For the text-containing cell, return its midpoint in [x, y] coordinate format. 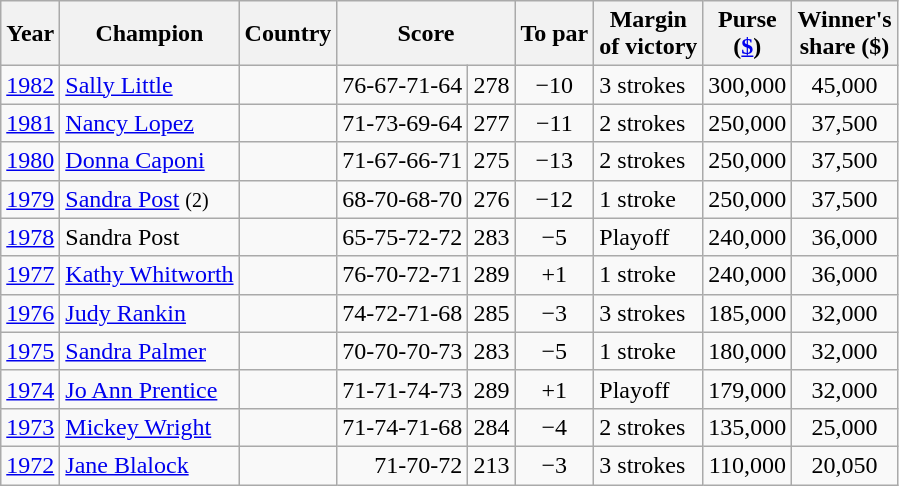
Jane Blalock [150, 465]
277 [492, 123]
179,000 [748, 389]
1980 [30, 161]
65-75-72-72 [402, 237]
284 [492, 427]
300,000 [748, 85]
Sandra Palmer [150, 351]
Purse($) [748, 34]
Country [288, 34]
213 [492, 465]
To par [554, 34]
285 [492, 313]
1972 [30, 465]
Kathy Whitworth [150, 275]
Mickey Wright [150, 427]
1979 [30, 199]
Judy Rankin [150, 313]
71-70-72 [402, 465]
25,000 [844, 427]
1974 [30, 389]
1978 [30, 237]
71-67-66-71 [402, 161]
−4 [554, 427]
180,000 [748, 351]
71-73-69-64 [402, 123]
Sally Little [150, 85]
Champion [150, 34]
−11 [554, 123]
Marginof victory [648, 34]
70-70-70-73 [402, 351]
74-72-71-68 [402, 313]
1981 [30, 123]
Sandra Post [150, 237]
1975 [30, 351]
20,050 [844, 465]
276 [492, 199]
Winner'sshare ($) [844, 34]
1982 [30, 85]
1973 [30, 427]
1977 [30, 275]
Jo Ann Prentice [150, 389]
Donna Caponi [150, 161]
71-71-74-73 [402, 389]
76-67-71-64 [402, 85]
Year [30, 34]
45,000 [844, 85]
−12 [554, 199]
278 [492, 85]
Score [426, 34]
−13 [554, 161]
1976 [30, 313]
−10 [554, 85]
76-70-72-71 [402, 275]
68-70-68-70 [402, 199]
Nancy Lopez [150, 123]
275 [492, 161]
110,000 [748, 465]
135,000 [748, 427]
185,000 [748, 313]
Sandra Post (2) [150, 199]
71-74-71-68 [402, 427]
